Search for the cell housing the specified text and yield its [x, y] center coordinate. 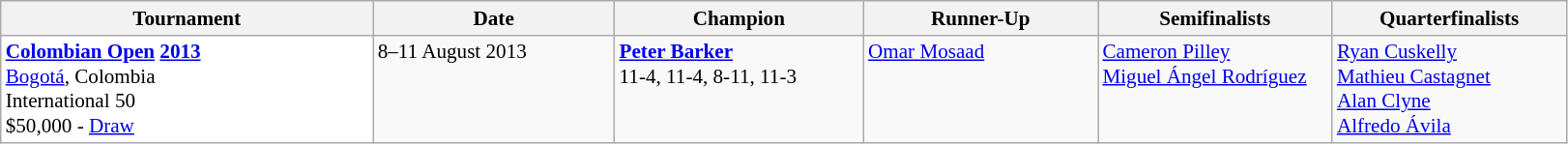
Champion [739, 17]
Tournament [188, 17]
Semifinalists [1215, 17]
Date [494, 17]
Cameron Pilley Miguel Ángel Rodríguez [1215, 89]
Colombian Open 2013 Bogotá, ColombiaInternational 50$50,000 - Draw [188, 89]
8–11 August 2013 [494, 89]
Peter Barker11-4, 11-4, 8-11, 11-3 [739, 89]
Runner-Up [980, 17]
Quarterfinalists [1449, 17]
Omar Mosaad [980, 89]
Ryan Cuskelly Mathieu Castagnet Alan Clyne Alfredo Ávila [1449, 89]
